Output the [X, Y] coordinate of the center of the cell containing the given text.  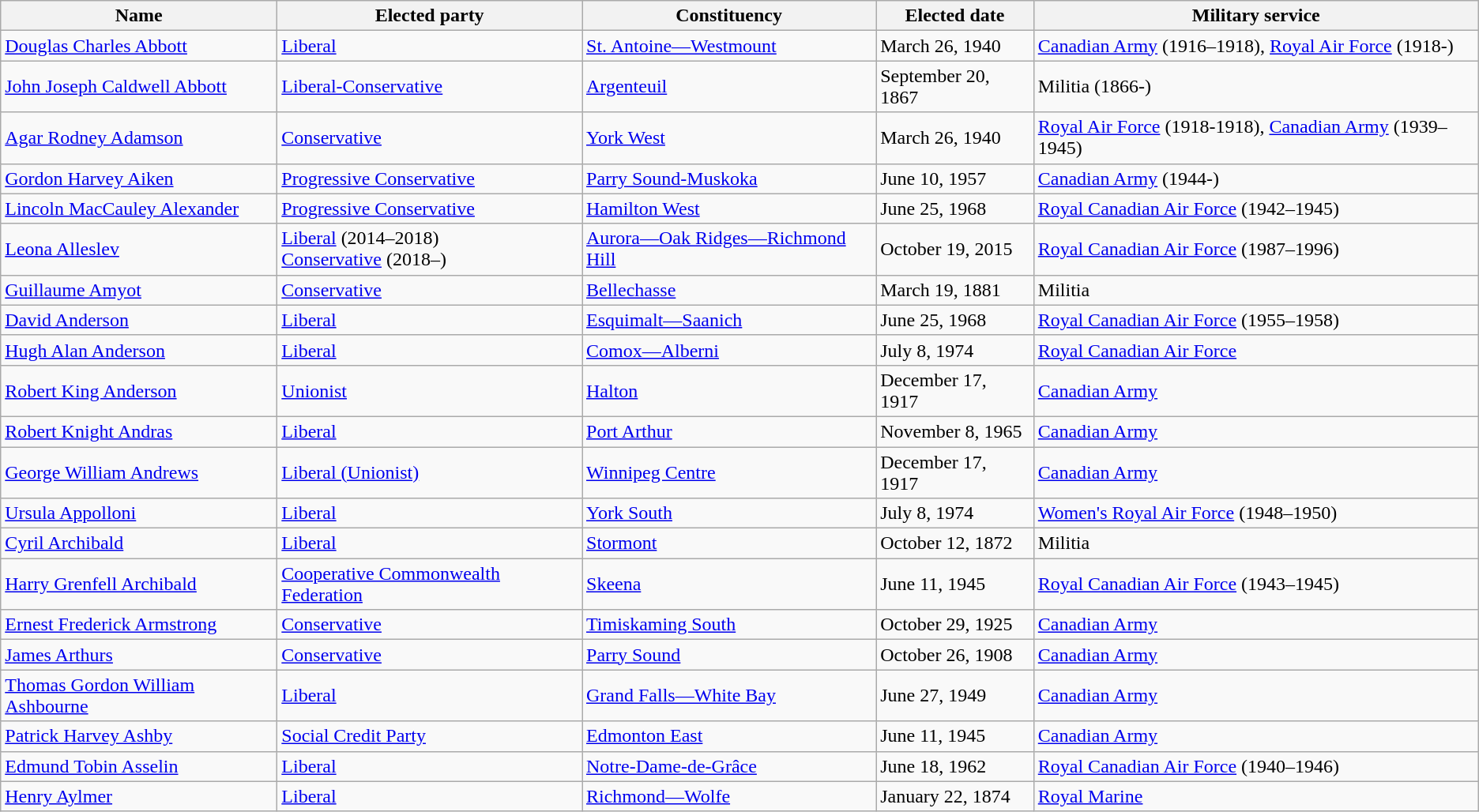
David Anderson [139, 320]
Cyril Archibald [139, 543]
Military service [1256, 16]
Aurora—Oak Ridges—Richmond Hill [728, 250]
Timiskaming South [728, 625]
Liberal (2014–2018)Conservative (2018–) [430, 250]
Constituency [728, 16]
Royal Canadian Air Force (1987–1996) [1256, 250]
Robert King Anderson [139, 390]
Royal Marine [1256, 796]
June 27, 1949 [955, 695]
Cooperative Commonwealth Federation [430, 585]
Edmund Tobin Asselin [139, 766]
Ernest Frederick Armstrong [139, 625]
Leona Alleslev [139, 250]
Patrick Harvey Ashby [139, 736]
October 19, 2015 [955, 250]
Skeena [728, 585]
York South [728, 513]
Royal Canadian Air Force (1955–1958) [1256, 320]
Grand Falls—White Bay [728, 695]
Royal Canadian Air Force (1942–1945) [1256, 209]
Harry Grenfell Archibald [139, 585]
Canadian Army (1916–1918), Royal Air Force (1918-) [1256, 46]
Henry Aylmer [139, 796]
Argenteuil [728, 87]
John Joseph Caldwell Abbott [139, 87]
Parry Sound-Muskoka [728, 179]
Douglas Charles Abbott [139, 46]
Elected date [955, 16]
October 26, 1908 [955, 655]
Hugh Alan Anderson [139, 350]
Edmonton East [728, 736]
Guillaume Amyot [139, 290]
June 18, 1962 [955, 766]
Comox—Alberni [728, 350]
Royal Air Force (1918-1918), Canadian Army (1939–1945) [1256, 137]
Esquimalt—Saanich [728, 320]
Gordon Harvey Aiken [139, 179]
Lincoln MacCauley Alexander [139, 209]
Stormont [728, 543]
September 20, 1867 [955, 87]
October 29, 1925 [955, 625]
June 10, 1957 [955, 179]
Liberal (Unionist) [430, 472]
January 22, 1874 [955, 796]
Agar Rodney Adamson [139, 137]
Notre-Dame-de-Grâce [728, 766]
Port Arthur [728, 431]
November 8, 1965 [955, 431]
Winnipeg Centre [728, 472]
Hamilton West [728, 209]
Robert Knight Andras [139, 431]
Royal Canadian Air Force (1943–1945) [1256, 585]
Thomas Gordon William Ashbourne [139, 695]
Royal Canadian Air Force [1256, 350]
Name [139, 16]
October 12, 1872 [955, 543]
March 19, 1881 [955, 290]
George William Andrews [139, 472]
James Arthurs [139, 655]
Ursula Appolloni [139, 513]
Canadian Army (1944-) [1256, 179]
St. Antoine—Westmount [728, 46]
Halton [728, 390]
Unionist [430, 390]
Liberal-Conservative [430, 87]
Militia (1866-) [1256, 87]
Richmond—Wolfe [728, 796]
Women's Royal Air Force (1948–1950) [1256, 513]
Elected party [430, 16]
Parry Sound [728, 655]
Royal Canadian Air Force (1940–1946) [1256, 766]
York West [728, 137]
Social Credit Party [430, 736]
Bellechasse [728, 290]
